For the text-containing cell, return its midpoint in (x, y) coordinate format. 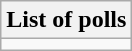
List of polls (66, 20)
